Pinpoint the cell where the given text exists, returning its [X, Y] midpoint coordinate. 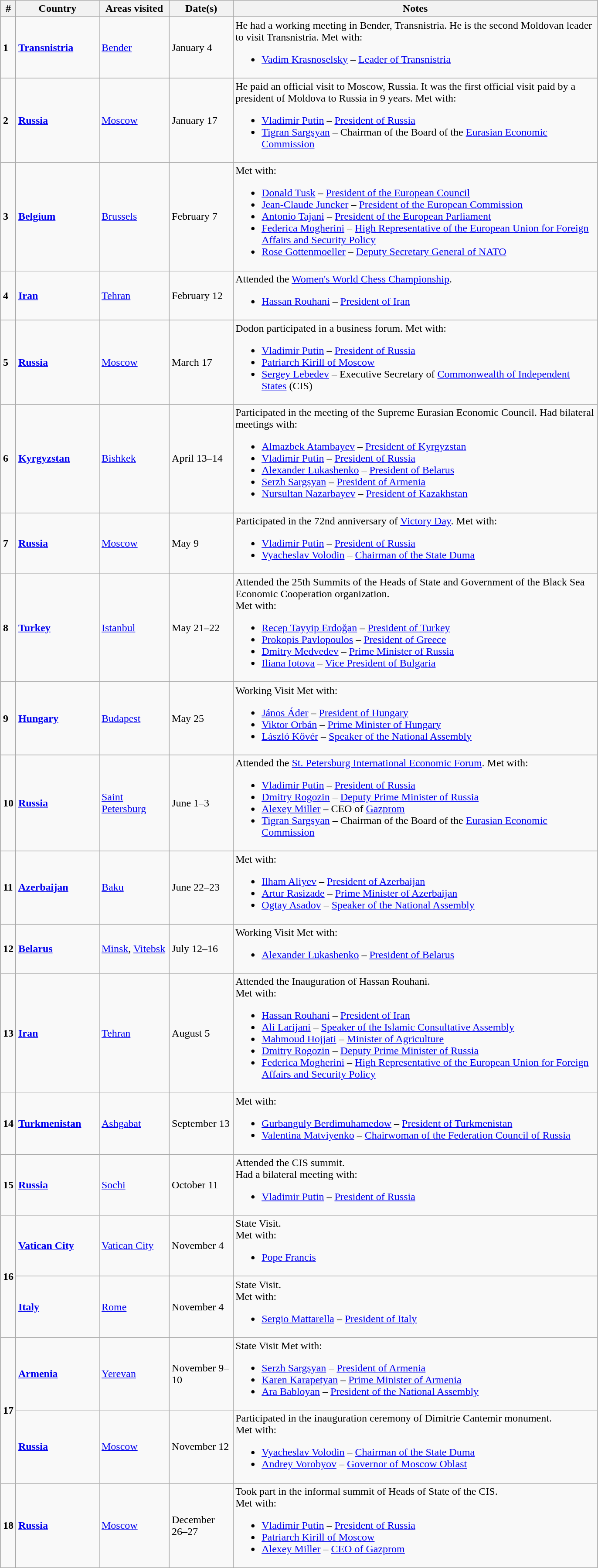
6 [8, 459]
Brussels [134, 217]
Azerbaijan [58, 888]
17 [8, 1410]
May 21–22 [201, 628]
# [8, 9]
8 [8, 628]
16 [8, 1276]
Notes [415, 9]
Istanbul [134, 628]
Country [58, 9]
Budapest [134, 718]
Met with:Gurbanguly Berdimuhamedow – President of TurkmenistanValentina Matviyenko – Chairwoman of the Federation Council of Russia [415, 1124]
Rome [134, 1307]
Transnistria [58, 48]
Baku [134, 888]
Armenia [58, 1374]
May 9 [201, 543]
Areas visited [134, 9]
January 17 [201, 120]
10 [8, 803]
7 [8, 543]
Hungary [58, 718]
Saint Petersburg [134, 803]
October 11 [201, 1185]
Kyrgyzstan [58, 459]
November 12 [201, 1446]
June 22–23 [201, 888]
Turkey [58, 628]
Met with:Ilham Aliyev – President of AzerbaijanArtur Rasizade – Prime Minister of AzerbaijanOgtay Asadov – Speaker of the National Assembly [415, 888]
May 25 [201, 718]
2 [8, 120]
Ashgabat [134, 1124]
Bender [134, 48]
11 [8, 888]
Bishkek [134, 459]
5 [8, 362]
Working Visit Met with:János Áder – President of HungaryViktor Orbán – Prime Minister of HungaryLászló Kövér – Speaker of the National Assembly [415, 718]
4 [8, 296]
March 17 [201, 362]
Attended the CIS summit.Had a bilateral meeting with:Vladimir Putin – President of Russia [415, 1185]
Attended the Women's World Chess Championship.Hassan Rouhani – President of Iran [415, 296]
September 13 [201, 1124]
August 5 [201, 1033]
Belgium [58, 217]
Turkmenistan [58, 1124]
Participated in the 72nd anniversary of Victory Day. Met with:Vladimir Putin – President of RussiaVyacheslav Volodin – Chairman of the State Duma [415, 543]
February 12 [201, 296]
14 [8, 1124]
State Visit.Met with:Pope Francis [415, 1246]
Yerevan [134, 1374]
15 [8, 1185]
February 7 [201, 217]
April 13–14 [201, 459]
Sochi [134, 1185]
18 [8, 1525]
1 [8, 48]
December 26–27 [201, 1525]
Date(s) [201, 9]
3 [8, 217]
November 9–10 [201, 1374]
Italy [58, 1307]
July 12–16 [201, 949]
January 4 [201, 48]
Belarus [58, 949]
13 [8, 1033]
Minsk, Vitebsk [134, 949]
June 1–3 [201, 803]
9 [8, 718]
State Visit.Met with:Sergio Mattarella – President of Italy [415, 1307]
Working Visit Met with:Alexander Lukashenko – President of Belarus [415, 949]
12 [8, 949]
